Pinpoint the cell where the given text exists, returning its (x, y) midpoint coordinate. 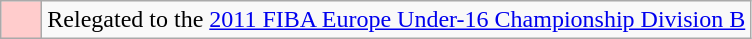
Relegated to the 2011 FIBA Europe Under-16 Championship Division B (396, 20)
